Detect which cell encompasses the target text, then output its [X, Y] center coordinate. 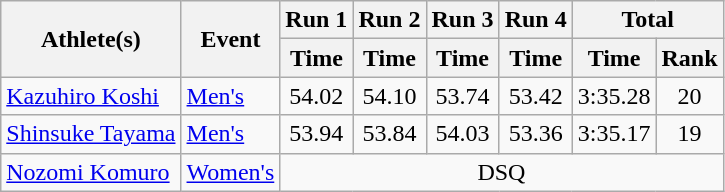
54.03 [462, 134]
Run 3 [462, 20]
53.84 [390, 134]
19 [690, 134]
DSQ [502, 172]
Rank [690, 58]
Total [648, 20]
Athlete(s) [91, 39]
20 [690, 96]
3:35.17 [614, 134]
3:35.28 [614, 96]
Women's [230, 172]
53.36 [536, 134]
Event [230, 39]
Shinsuke Tayama [91, 134]
53.74 [462, 96]
Kazuhiro Koshi [91, 96]
53.94 [316, 134]
Run 1 [316, 20]
54.10 [390, 96]
Run 4 [536, 20]
Run 2 [390, 20]
53.42 [536, 96]
Nozomi Komuro [91, 172]
54.02 [316, 96]
